Detect which cell encompasses the target text, then output its (x, y) center coordinate. 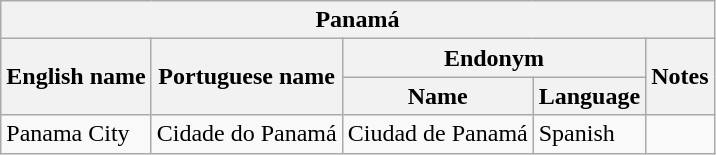
Notes (680, 77)
Endonym (494, 58)
Panama City (76, 134)
Portuguese name (246, 77)
English name (76, 77)
Panamá (358, 20)
Name (438, 96)
Language (589, 96)
Spanish (589, 134)
Ciudad de Panamá (438, 134)
Cidade do Panamá (246, 134)
